Identify which cell holds the provided text, then report its (X, Y) central coordinate. 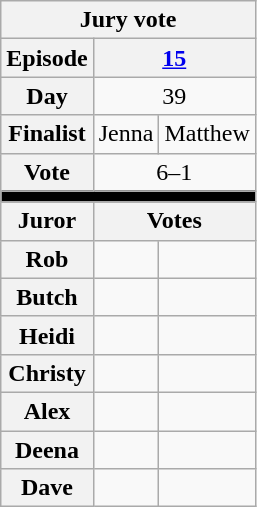
Juror (47, 221)
39 (174, 96)
Butch (47, 297)
Rob (47, 259)
Votes (174, 221)
Vote (47, 172)
Heidi (47, 335)
Dave (47, 488)
Christy (47, 373)
Alex (47, 411)
Matthew (207, 134)
Jenna (126, 134)
Episode (47, 58)
Jury vote (128, 20)
Day (47, 96)
6–1 (174, 172)
Deena (47, 449)
15 (174, 58)
Finalist (47, 134)
